Pinpoint the cell where the given text exists, returning its [x, y] midpoint coordinate. 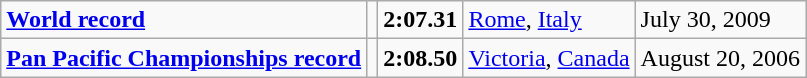
Rome, Italy [549, 20]
2:08.50 [420, 58]
World record [184, 20]
Pan Pacific Championships record [184, 58]
August 20, 2006 [720, 58]
2:07.31 [420, 20]
Victoria, Canada [549, 58]
July 30, 2009 [720, 20]
